Locate the cell with the specified text and output its [X, Y] center coordinate. 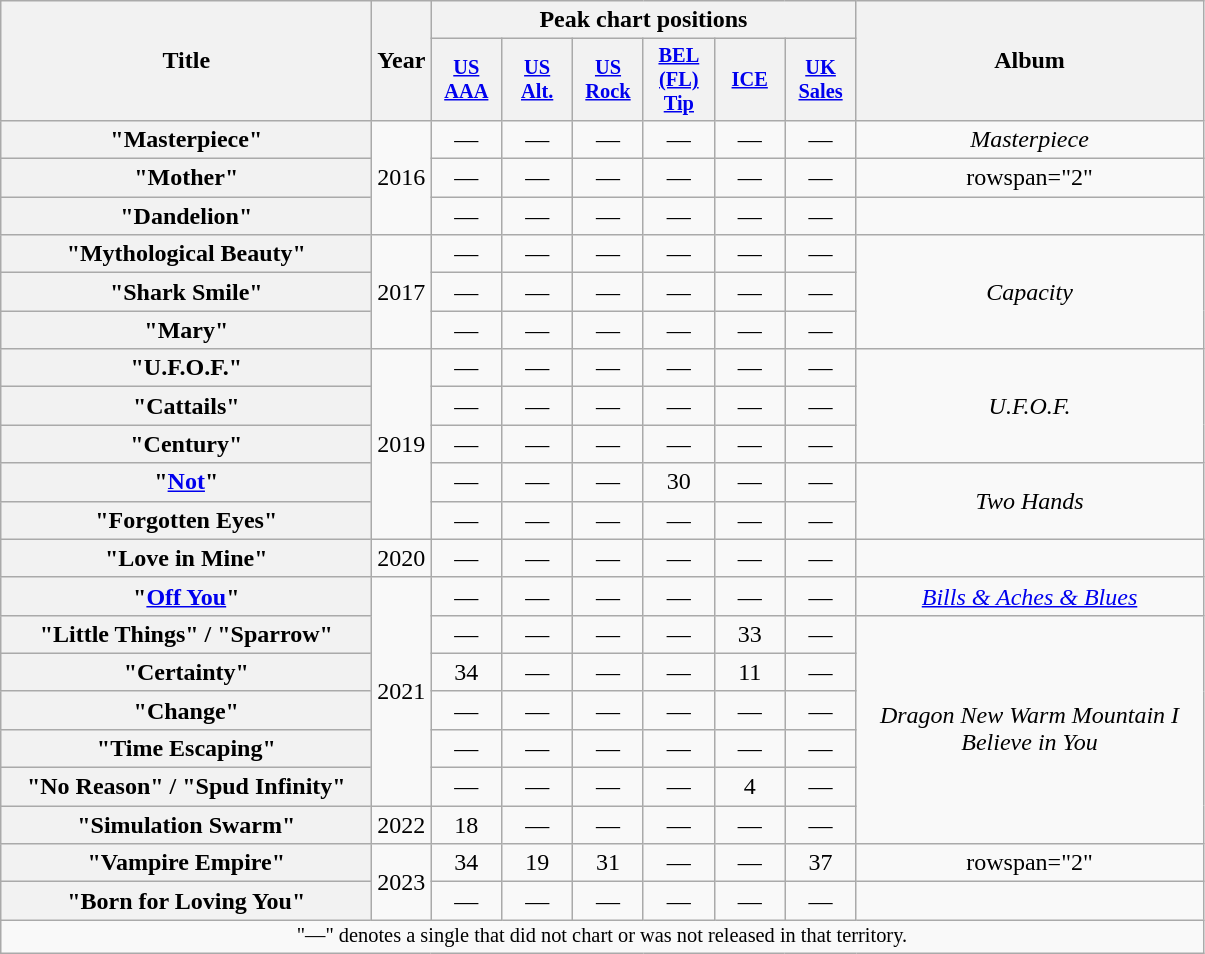
"Love in Mine" [186, 558]
"Mother" [186, 178]
"Mary" [186, 330]
2022 [402, 825]
18 [466, 825]
"Mythological Beauty" [186, 254]
U.F.O.F. [1030, 406]
USRock [608, 80]
Two Hands [1030, 501]
"Born for Loving You" [186, 901]
Album [1030, 61]
Title [186, 61]
"Little Things" / "Sparrow" [186, 634]
USAAA [466, 80]
2021 [402, 691]
"Cattails" [186, 406]
"Off You" [186, 596]
Capacity [1030, 292]
"Forgotten Eyes" [186, 520]
2016 [402, 177]
"—" denotes a single that did not chart or was not released in that territory. [602, 937]
BEL(FL)Tip [678, 80]
"Not" [186, 482]
4 [750, 787]
2019 [402, 444]
19 [538, 863]
33 [750, 634]
"Certainty" [186, 672]
"U.F.O.F." [186, 368]
"Shark Smile" [186, 292]
Peak chart positions [644, 20]
30 [678, 482]
"Time Escaping" [186, 748]
"Dandelion" [186, 216]
"Change" [186, 710]
Bills & Aches & Blues [1030, 596]
Year [402, 61]
USAlt. [538, 80]
ICE [750, 80]
UKSales [820, 80]
31 [608, 863]
"Masterpiece" [186, 139]
2020 [402, 558]
2017 [402, 292]
37 [820, 863]
Dragon New Warm Mountain I Believe in You [1030, 729]
2023 [402, 882]
Masterpiece [1030, 139]
11 [750, 672]
"No Reason" / "Spud Infinity" [186, 787]
"Vampire Empire" [186, 863]
"Century" [186, 444]
"Simulation Swarm" [186, 825]
